Search for the cell housing the specified text and yield its [X, Y] center coordinate. 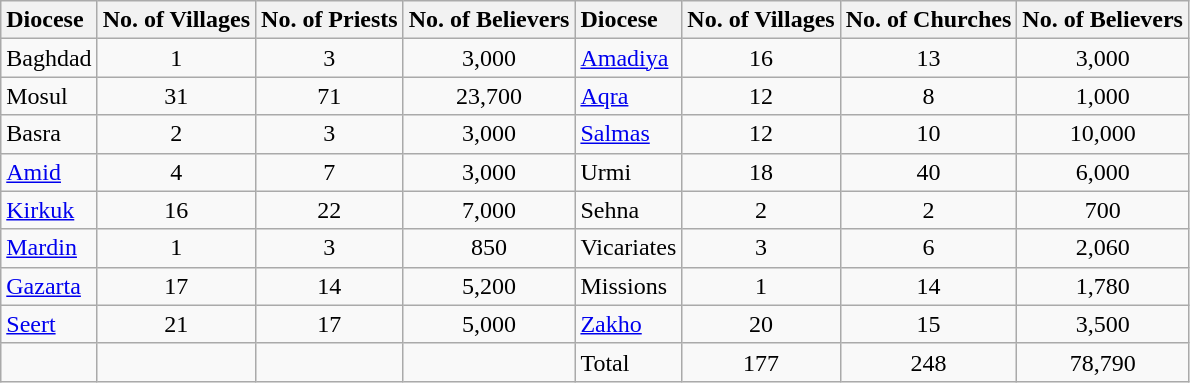
Urmi [628, 172]
850 [489, 248]
13 [928, 58]
Amid [49, 172]
71 [330, 96]
40 [928, 172]
248 [928, 362]
Seert [49, 324]
No. of Churches [928, 20]
10 [928, 134]
31 [176, 96]
5,200 [489, 286]
Mardin [49, 248]
1,000 [1103, 96]
177 [761, 362]
5,000 [489, 324]
Amadiya [628, 58]
Sehna [628, 210]
Zakho [628, 324]
Kirkuk [49, 210]
2,060 [1103, 248]
18 [761, 172]
1,780 [1103, 286]
Gazarta [49, 286]
20 [761, 324]
Total [628, 362]
Basra [49, 134]
21 [176, 324]
6 [928, 248]
78,790 [1103, 362]
8 [928, 96]
7 [330, 172]
6,000 [1103, 172]
3,500 [1103, 324]
No. of Priests [330, 20]
700 [1103, 210]
Baghdad [49, 58]
Mosul [49, 96]
Vicariates [628, 248]
4 [176, 172]
10,000 [1103, 134]
Aqra [628, 96]
7,000 [489, 210]
15 [928, 324]
23,700 [489, 96]
22 [330, 210]
Salmas [628, 134]
Missions [628, 286]
